Capture the cell that displays the provided text and extract its (X, Y) central coordinate. 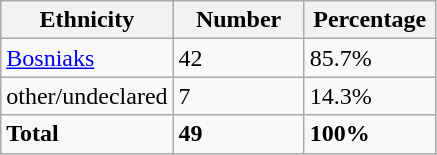
7 (238, 96)
Percentage (370, 20)
100% (370, 134)
Number (238, 20)
Total (87, 134)
14.3% (370, 96)
85.7% (370, 58)
other/undeclared (87, 96)
Ethnicity (87, 20)
42 (238, 58)
Bosniaks (87, 58)
49 (238, 134)
